Locate the cell with the specified text and output its [X, Y] center coordinate. 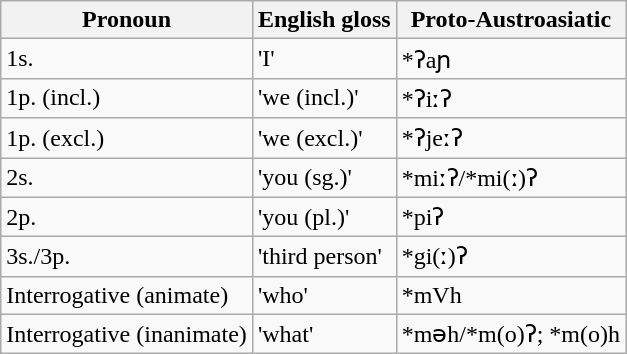
3s./3p. [127, 257]
Proto-Austroasiatic [510, 20]
'who' [324, 295]
'I' [324, 59]
'we (incl.)' [324, 98]
English gloss [324, 20]
'third person' [324, 257]
2p. [127, 217]
*piʔ [510, 217]
*ʔaɲ [510, 59]
'what' [324, 334]
1p. (incl.) [127, 98]
*ʔiːʔ [510, 98]
Interrogative (animate) [127, 295]
*miːʔ/*mi(ː)ʔ [510, 178]
*məh/*m(o)ʔ; *m(o)h [510, 334]
Interrogative (inanimate) [127, 334]
2s. [127, 178]
1s. [127, 59]
Pronoun [127, 20]
*mVh [510, 295]
1p. (excl.) [127, 138]
'you (pl.)' [324, 217]
'you (sg.)' [324, 178]
'we (excl.)' [324, 138]
*gi(ː)ʔ [510, 257]
*ʔjeːʔ [510, 138]
